For the text-containing cell, return its midpoint in [x, y] coordinate format. 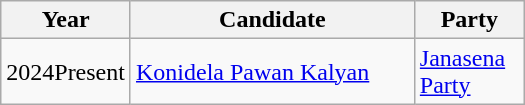
Party [469, 20]
Konidela Pawan Kalyan [272, 72]
Year [66, 20]
2024Present [66, 72]
Janasena Party [469, 72]
Candidate [272, 20]
